Detect which cell encompasses the target text, then output its (x, y) center coordinate. 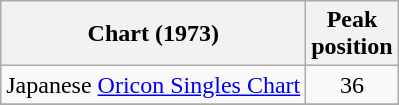
36 (352, 85)
Chart (1973) (154, 34)
Peakposition (352, 34)
Japanese Oricon Singles Chart (154, 85)
